Output the [X, Y] coordinate of the center of the cell containing the given text.  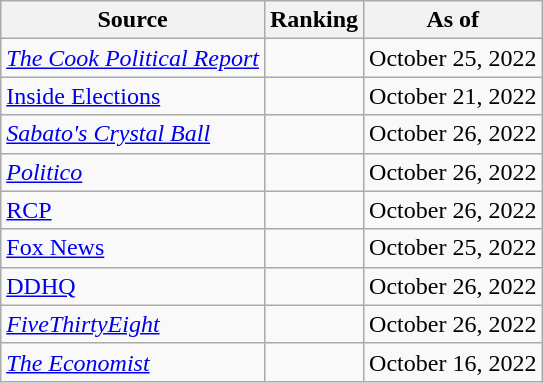
The Cook Political Report [133, 58]
October 21, 2022 [453, 96]
DDHQ [133, 286]
Ranking [314, 20]
Source [133, 20]
The Economist [133, 362]
October 16, 2022 [453, 362]
Inside Elections [133, 96]
Sabato's Crystal Ball [133, 134]
RCP [133, 210]
FiveThirtyEight [133, 324]
As of [453, 20]
Politico [133, 172]
Fox News [133, 248]
